Return (X, Y) of the center of cell containing provided text 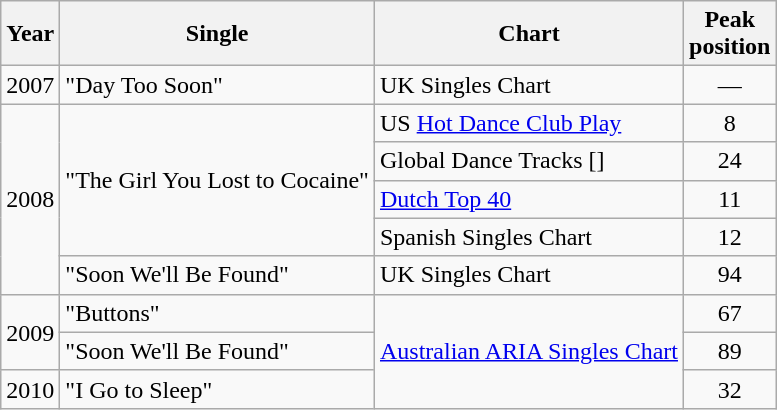
Peakposition (730, 34)
2010 (30, 389)
32 (730, 389)
Dutch Top 40 (528, 199)
— (730, 85)
89 (730, 351)
24 (730, 161)
2009 (30, 332)
8 (730, 123)
Year (30, 34)
"The Girl You Lost to Cocaine" (218, 180)
"Buttons" (218, 313)
Australian ARIA Singles Chart (528, 351)
2007 (30, 85)
US Hot Dance Club Play (528, 123)
Spanish Singles Chart (528, 237)
"I Go to Sleep" (218, 389)
Global Dance Tracks [] (528, 161)
94 (730, 275)
"Day Too Soon" (218, 85)
67 (730, 313)
11 (730, 199)
2008 (30, 199)
12 (730, 237)
Single (218, 34)
Chart (528, 34)
